Locate the cell with the specified text and output its (X, Y) center coordinate. 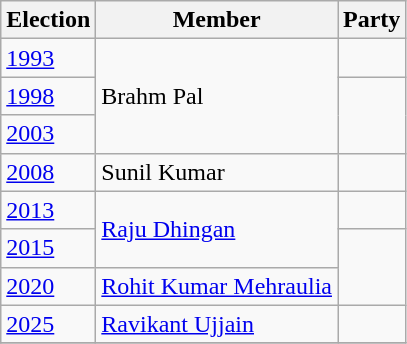
Ravikant Ujjain (217, 324)
Member (217, 20)
2008 (48, 172)
1993 (48, 58)
Brahm Pal (217, 96)
2013 (48, 210)
2025 (48, 324)
1998 (48, 96)
2003 (48, 134)
Rohit Kumar Mehraulia (217, 286)
Raju Dhingan (217, 229)
2020 (48, 286)
Sunil Kumar (217, 172)
2015 (48, 248)
Election (48, 20)
Party (372, 20)
